Identify which cell holds the provided text, then report its [x, y] central coordinate. 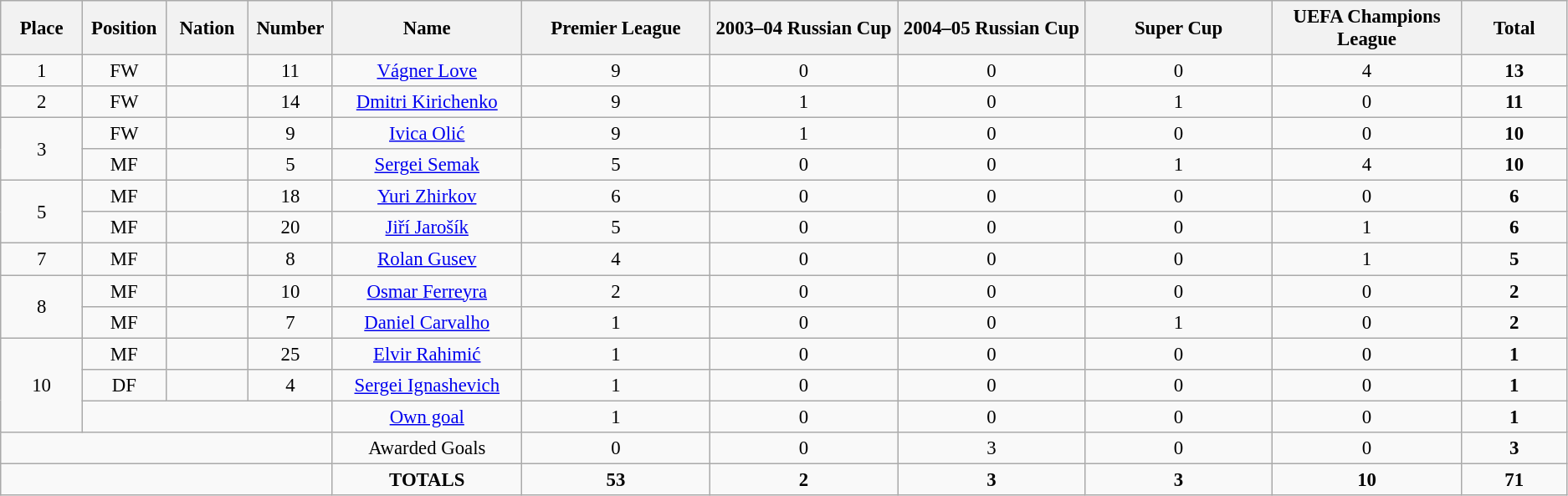
UEFA Champions League [1367, 28]
Name [427, 28]
Sergei Ignashevich [427, 385]
53 [616, 479]
Dmitri Kirichenko [427, 102]
Rolan Gusev [427, 259]
18 [290, 197]
Own goal [427, 417]
2004–05 Russian Cup [992, 28]
TOTALS [427, 479]
2003–04 Russian Cup [803, 28]
Position [124, 28]
13 [1514, 71]
Place [42, 28]
Elvir Rahimić [427, 354]
Number [290, 28]
Sergei Semak [427, 165]
Yuri Zhirkov [427, 197]
Total [1514, 28]
Premier League [616, 28]
DF [124, 385]
20 [290, 228]
Osmar Ferreyra [427, 291]
25 [290, 354]
Jiří Jarošík [427, 228]
Super Cup [1178, 28]
Vágner Love [427, 71]
Nation [208, 28]
Ivica Olić [427, 134]
14 [290, 102]
Daniel Carvalho [427, 322]
Awarded Goals [427, 448]
71 [1514, 479]
